Find where the given text appears and provide that cell's center as [X, Y] coordinate. 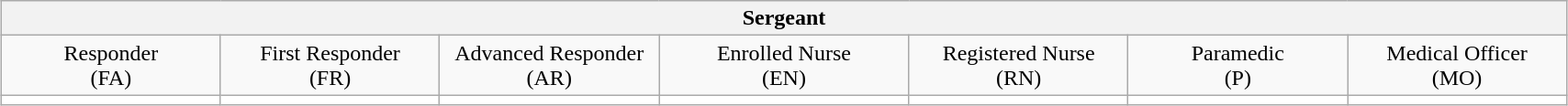
Sergeant [784, 18]
Enrolled Nurse(EN) [784, 66]
Medical Officer(MO) [1458, 66]
Advanced Responder(AR) [549, 66]
Paramedic(P) [1238, 66]
Registered Nurse(RN) [1019, 66]
First Responder(FR) [330, 66]
Responder(FA) [112, 66]
